Find where the given text appears and provide that cell's center as [x, y] coordinate. 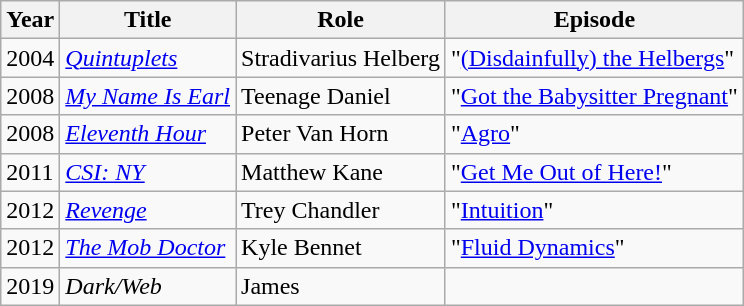
"Intuition" [594, 210]
My Name Is Earl [148, 96]
Peter Van Horn [341, 134]
Title [148, 20]
Matthew Kane [341, 172]
Trey Chandler [341, 210]
Revenge [148, 210]
Stradivarius Helberg [341, 58]
The Mob Doctor [148, 248]
2004 [30, 58]
Episode [594, 20]
"(Disdainfully) the Helbergs" [594, 58]
2011 [30, 172]
Quintuplets [148, 58]
Kyle Bennet [341, 248]
"Got the Babysitter Pregnant" [594, 96]
James [341, 286]
Teenage Daniel [341, 96]
Role [341, 20]
2019 [30, 286]
"Fluid Dynamics" [594, 248]
Eleventh Hour [148, 134]
"Agro" [594, 134]
"Get Me Out of Here!" [594, 172]
CSI: NY [148, 172]
Dark/Web [148, 286]
Year [30, 20]
